Output the (X, Y) coordinate of the center of the cell containing the given text.  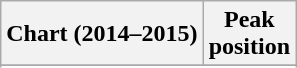
Peakposition (249, 34)
Chart (2014–2015) (102, 34)
